Identify which cell holds the provided text, then report its [x, y] central coordinate. 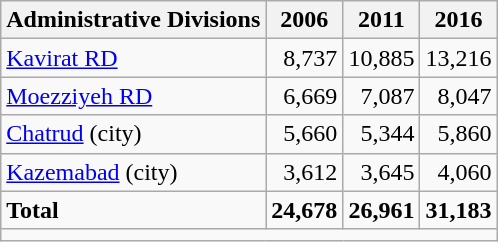
2011 [382, 20]
8,047 [458, 96]
Total [134, 210]
26,961 [382, 210]
24,678 [304, 210]
5,860 [458, 134]
7,087 [382, 96]
Moezziyeh RD [134, 96]
Chatrud (city) [134, 134]
8,737 [304, 58]
5,344 [382, 134]
2006 [304, 20]
Kavirat RD [134, 58]
13,216 [458, 58]
3,612 [304, 172]
10,885 [382, 58]
Administrative Divisions [134, 20]
Kazemabad (city) [134, 172]
2016 [458, 20]
6,669 [304, 96]
31,183 [458, 210]
5,660 [304, 134]
3,645 [382, 172]
4,060 [458, 172]
